Capture the cell that displays the provided text and extract its [x, y] central coordinate. 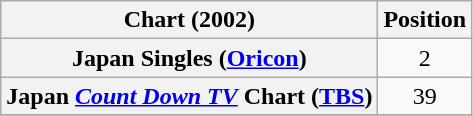
Japan Singles (Oricon) [190, 58]
Chart (2002) [190, 20]
Japan Count Down TV Chart (TBS) [190, 96]
39 [425, 96]
2 [425, 58]
Position [425, 20]
